Detect which cell encompasses the target text, then output its (X, Y) center coordinate. 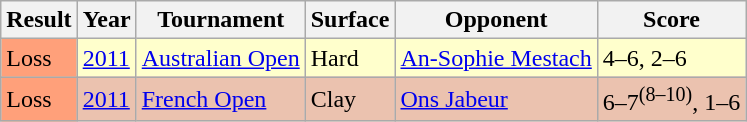
French Open (220, 100)
Opponent (496, 20)
Score (671, 20)
Ons Jabeur (496, 100)
Year (106, 20)
An-Sophie Mestach (496, 58)
Australian Open (220, 58)
6–7(8–10), 1–6 (671, 100)
Result (39, 20)
Clay (350, 100)
Hard (350, 58)
Surface (350, 20)
Tournament (220, 20)
4–6, 2–6 (671, 58)
